Locate the cell with the specified text and output its (X, Y) center coordinate. 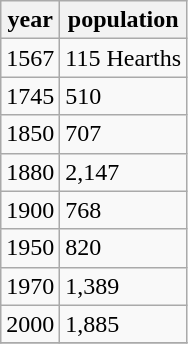
1745 (30, 96)
1,389 (124, 286)
population (124, 20)
1,885 (124, 324)
2,147 (124, 172)
2000 (30, 324)
115 Hearths (124, 58)
1970 (30, 286)
1880 (30, 172)
820 (124, 248)
1950 (30, 248)
1900 (30, 210)
year (30, 20)
510 (124, 96)
768 (124, 210)
707 (124, 134)
1850 (30, 134)
1567 (30, 58)
